Find where the given text appears and provide that cell's center as [x, y] coordinate. 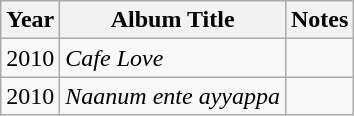
Cafe Love [173, 58]
Year [30, 20]
Album Title [173, 20]
Naanum ente ayyappa [173, 96]
Notes [319, 20]
